Provide the (x, y) coordinate of the cell's center where the given text is located.  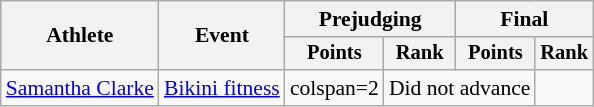
Bikini fitness (222, 88)
Event (222, 36)
Final (524, 19)
Samantha Clarke (80, 88)
Prejudging (370, 19)
Did not advance (460, 88)
colspan=2 (334, 88)
Athlete (80, 36)
